Scan for the cell matching the given text and deliver its (x, y) coordinate at center. 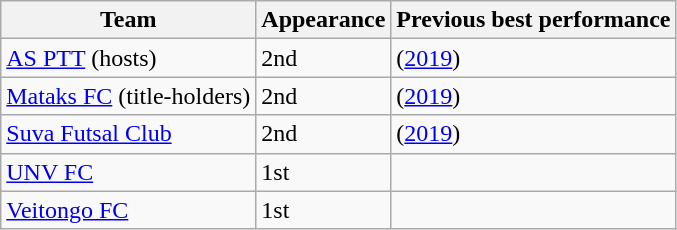
Appearance (324, 20)
Team (128, 20)
AS PTT (hosts) (128, 58)
UNV FC (128, 172)
Veitongo FC (128, 210)
Previous best performance (534, 20)
Mataks FC (title-holders) (128, 96)
Suva Futsal Club (128, 134)
